From the cell containing the given text, extract its center point as [X, Y] coordinate. 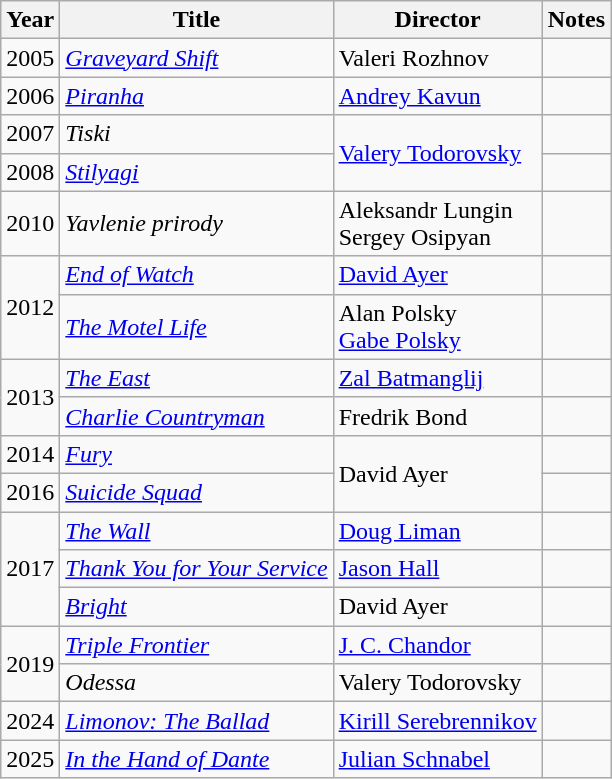
2017 [30, 569]
2013 [30, 397]
2014 [30, 454]
Thank You for Your Service [196, 569]
The Wall [196, 531]
Year [30, 20]
2025 [30, 759]
Graveyard Shift [196, 58]
2010 [30, 224]
Stilyagi [196, 172]
The East [196, 378]
Andrey Kavun [438, 96]
2019 [30, 664]
Fury [196, 454]
Aleksandr LunginSergey Osipyan [438, 224]
Piranha [196, 96]
Yavlenie prirody [196, 224]
Bright [196, 607]
Zal Batmanglij [438, 378]
Triple Frontier [196, 645]
2024 [30, 721]
2005 [30, 58]
Charlie Countryman [196, 416]
Suicide Squad [196, 492]
2016 [30, 492]
2006 [30, 96]
Julian Schnabel [438, 759]
2008 [30, 172]
Kirill Serebrennikov [438, 721]
2007 [30, 134]
Jason Hall [438, 569]
Alan PolskyGabe Polsky [438, 326]
Director [438, 20]
Odessa [196, 683]
The Motel Life [196, 326]
2012 [30, 308]
Title [196, 20]
Fredrik Bond [438, 416]
Notes [576, 20]
Limonov: The Ballad [196, 721]
J. C. Chandor [438, 645]
In the Hand of Dante [196, 759]
Doug Liman [438, 531]
Tiski [196, 134]
End of Watch [196, 275]
Valeri Rozhnov [438, 58]
